Detect which cell encompasses the target text, then output its (X, Y) center coordinate. 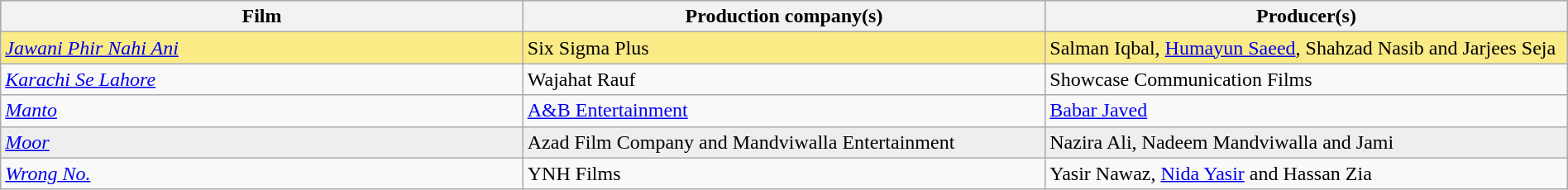
Manto (262, 111)
Production company(s) (784, 17)
Moor (262, 142)
Karachi Se Lahore (262, 79)
Wajahat Rauf (784, 79)
Six Sigma Plus (784, 48)
Azad Film Company and Mandviwalla Entertainment (784, 142)
Producer(s) (1307, 17)
Wrong No. (262, 173)
YNH Films (784, 173)
Babar Javed (1307, 111)
Salman Iqbal, Humayun Saeed, Shahzad Nasib and Jarjees Seja (1307, 48)
A&B Entertainment (784, 111)
Jawani Phir Nahi Ani (262, 48)
Showcase Communication Films (1307, 79)
Nazira Ali, Nadeem Mandviwalla and Jami (1307, 142)
Film (262, 17)
Yasir Nawaz, Nida Yasir and Hassan Zia (1307, 173)
